Return the [x, y] coordinate for the center point of the cell that contains the specified text.  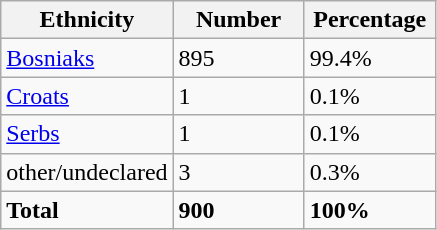
0.3% [370, 172]
Serbs [87, 134]
Total [87, 210]
other/undeclared [87, 172]
Croats [87, 96]
3 [238, 172]
99.4% [370, 58]
Number [238, 20]
895 [238, 58]
Percentage [370, 20]
Bosniaks [87, 58]
100% [370, 210]
900 [238, 210]
Ethnicity [87, 20]
